For the text-containing cell, return its midpoint in [X, Y] coordinate format. 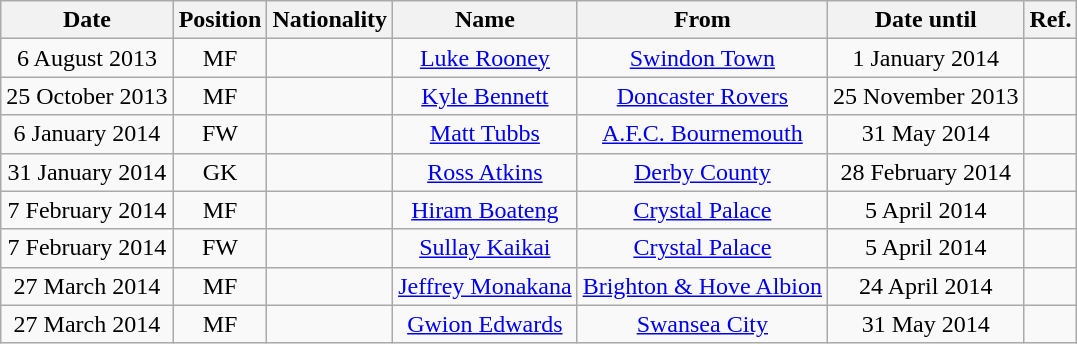
Date [87, 20]
Ross Atkins [486, 172]
A.F.C. Bournemouth [702, 134]
Derby County [702, 172]
25 November 2013 [926, 96]
Name [486, 20]
Hiram Boateng [486, 210]
Doncaster Rovers [702, 96]
Kyle Bennett [486, 96]
Swansea City [702, 324]
Nationality [330, 20]
Gwion Edwards [486, 324]
1 January 2014 [926, 58]
Matt Tubbs [486, 134]
6 August 2013 [87, 58]
Jeffrey Monakana [486, 286]
Brighton & Hove Albion [702, 286]
From [702, 20]
6 January 2014 [87, 134]
25 October 2013 [87, 96]
Date until [926, 20]
24 April 2014 [926, 286]
Sullay Kaikai [486, 248]
GK [220, 172]
28 February 2014 [926, 172]
Ref. [1050, 20]
31 January 2014 [87, 172]
Luke Rooney [486, 58]
Position [220, 20]
Swindon Town [702, 58]
